Determine the (x, y) coordinate at the center of the cell enclosing the given text.  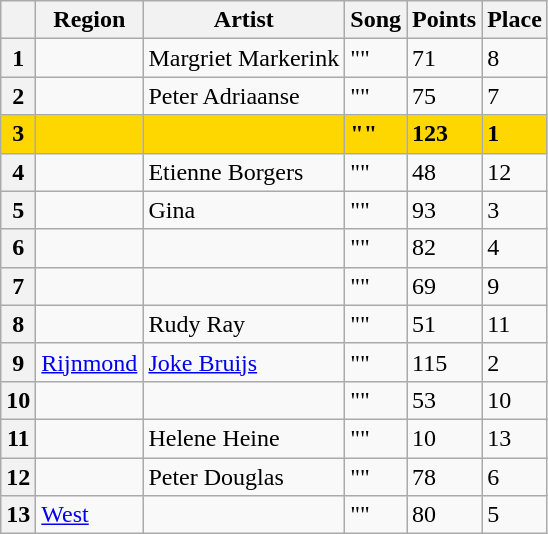
Etienne Borgers (244, 172)
82 (444, 248)
71 (444, 58)
Rijnmond (90, 362)
Song (376, 20)
93 (444, 210)
51 (444, 324)
Joke Bruijs (244, 362)
Margriet Markerink (244, 58)
Peter Adriaanse (244, 96)
West (90, 515)
69 (444, 286)
Artist (244, 20)
53 (444, 400)
75 (444, 96)
Helene Heine (244, 438)
Peter Douglas (244, 477)
123 (444, 134)
48 (444, 172)
115 (444, 362)
Region (90, 20)
Points (444, 20)
Gina (244, 210)
78 (444, 477)
Rudy Ray (244, 324)
Place (515, 20)
80 (444, 515)
